Scan for the cell matching the given text and deliver its (x, y) coordinate at center. 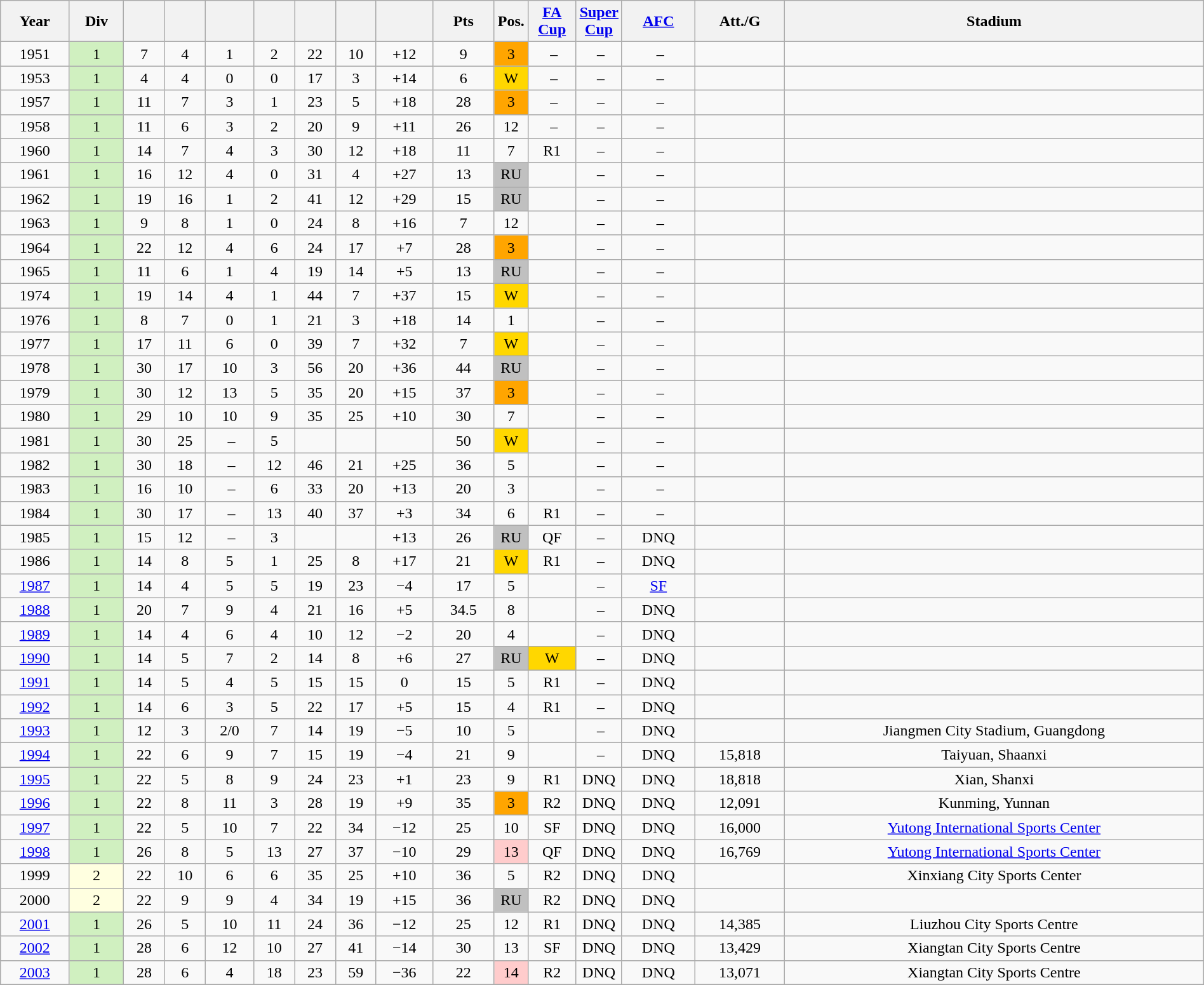
1978 (35, 368)
+17 (404, 561)
1989 (35, 634)
12,091 (740, 803)
Year (35, 22)
Stadium (994, 22)
+11 (404, 126)
2003 (35, 972)
FA Cup (552, 22)
1994 (35, 755)
1980 (35, 417)
−10 (404, 852)
+3 (404, 513)
+32 (404, 344)
−5 (404, 731)
1984 (35, 513)
+29 (404, 199)
1985 (35, 537)
+16 (404, 223)
1990 (35, 658)
+25 (404, 465)
2000 (35, 900)
16,769 (740, 852)
1961 (35, 175)
1987 (35, 586)
AFC (658, 22)
14,385 (740, 924)
−36 (404, 972)
Kunming, Yunnan (994, 803)
2001 (35, 924)
1982 (35, 465)
1983 (35, 489)
18,818 (740, 779)
1962 (35, 199)
2/0 (229, 731)
−2 (404, 634)
1965 (35, 271)
1995 (35, 779)
46 (315, 465)
1963 (35, 223)
+6 (404, 658)
1993 (35, 731)
Div (97, 22)
1977 (35, 344)
1986 (35, 561)
1953 (35, 78)
2002 (35, 948)
−14 (404, 948)
31 (315, 175)
+12 (404, 54)
Xinxiang City Sports Center (994, 876)
1951 (35, 54)
Super Cup (599, 22)
56 (315, 368)
Pos. (511, 22)
Liuzhou City Sports Centre (994, 924)
1974 (35, 295)
1988 (35, 610)
1979 (35, 392)
1960 (35, 151)
1958 (35, 126)
Xian, Shanxi (994, 779)
1964 (35, 247)
+9 (404, 803)
1991 (35, 682)
+14 (404, 78)
+27 (404, 175)
1981 (35, 441)
Pts (464, 22)
Taiyuan, Shaanxi (994, 755)
1992 (35, 707)
13,429 (740, 948)
Jiangmen City Stadium, Guangdong (994, 731)
+7 (404, 247)
59 (356, 972)
33 (315, 489)
Att./G (740, 22)
16,000 (740, 828)
40 (315, 513)
+36 (404, 368)
+37 (404, 295)
1998 (35, 852)
39 (315, 344)
+1 (404, 779)
1999 (35, 876)
50 (464, 441)
1976 (35, 319)
1997 (35, 828)
34.5 (464, 610)
1957 (35, 102)
15,818 (740, 755)
1996 (35, 803)
13,071 (740, 972)
